Pinpoint the cell where the given text exists, returning its [x, y] midpoint coordinate. 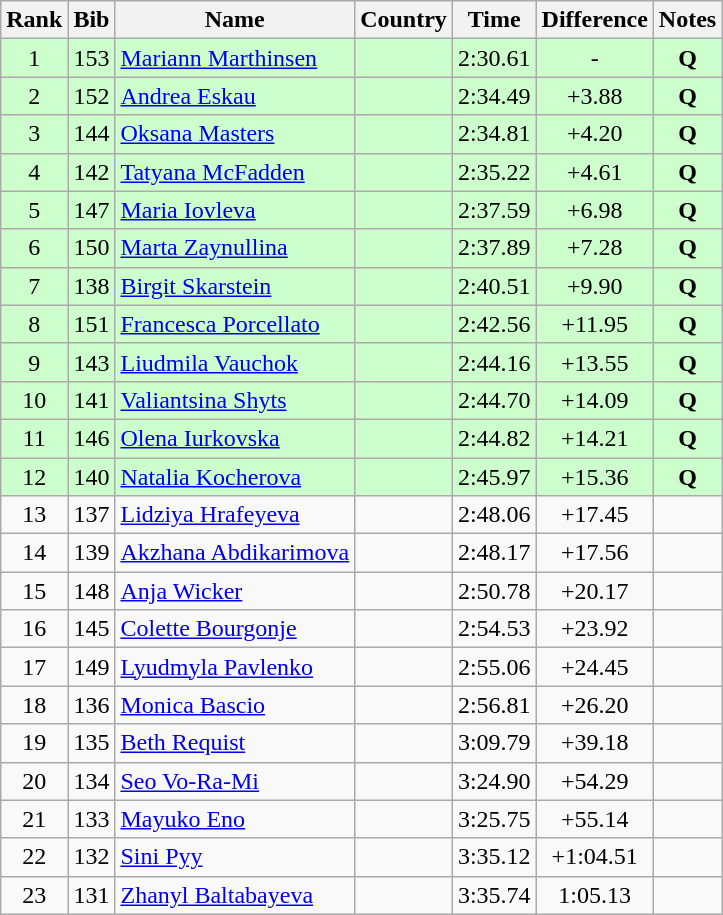
2:34.49 [494, 96]
133 [92, 819]
2:55.06 [494, 667]
150 [92, 248]
Lyudmyla Pavlenko [235, 667]
6 [34, 248]
2:45.97 [494, 477]
3:24.90 [494, 781]
19 [34, 743]
+13.55 [594, 362]
Mariann Marthinsen [235, 58]
151 [92, 324]
17 [34, 667]
2 [34, 96]
Colette Bourgonje [235, 629]
22 [34, 857]
13 [34, 515]
5 [34, 210]
+17.56 [594, 553]
Name [235, 20]
3:35.74 [494, 895]
2:44.16 [494, 362]
145 [92, 629]
2:40.51 [494, 286]
Monica Bascio [235, 705]
1:05.13 [594, 895]
+39.18 [594, 743]
3 [34, 134]
21 [34, 819]
146 [92, 438]
10 [34, 400]
Marta Zaynullina [235, 248]
2:54.53 [494, 629]
+15.36 [594, 477]
Time [494, 20]
136 [92, 705]
+14.21 [594, 438]
+20.17 [594, 591]
Andrea Eskau [235, 96]
137 [92, 515]
135 [92, 743]
148 [92, 591]
153 [92, 58]
+55.14 [594, 819]
+7.28 [594, 248]
Valiantsina Shyts [235, 400]
20 [34, 781]
3:25.75 [494, 819]
Bib [92, 20]
+17.45 [594, 515]
+23.92 [594, 629]
Beth Requist [235, 743]
8 [34, 324]
2:48.17 [494, 553]
Tatyana McFadden [235, 172]
3:09.79 [494, 743]
132 [92, 857]
+4.20 [594, 134]
141 [92, 400]
131 [92, 895]
15 [34, 591]
Oksana Masters [235, 134]
+1:04.51 [594, 857]
134 [92, 781]
Anja Wicker [235, 591]
+24.45 [594, 667]
4 [34, 172]
2:35.22 [494, 172]
9 [34, 362]
143 [92, 362]
Notes [687, 20]
3:35.12 [494, 857]
+11.95 [594, 324]
16 [34, 629]
+9.90 [594, 286]
+26.20 [594, 705]
2:48.06 [494, 515]
Mayuko Eno [235, 819]
1 [34, 58]
Rank [34, 20]
140 [92, 477]
Country [404, 20]
Olena Iurkovska [235, 438]
Akzhana Abdikarimova [235, 553]
149 [92, 667]
11 [34, 438]
142 [92, 172]
23 [34, 895]
2:34.81 [494, 134]
Liudmila Vauchok [235, 362]
+3.88 [594, 96]
Zhanyl Baltabayeva [235, 895]
12 [34, 477]
7 [34, 286]
Difference [594, 20]
2:44.82 [494, 438]
2:56.81 [494, 705]
152 [92, 96]
14 [34, 553]
+54.29 [594, 781]
Francesca Porcellato [235, 324]
2:30.61 [494, 58]
2:42.56 [494, 324]
- [594, 58]
139 [92, 553]
+6.98 [594, 210]
2:37.59 [494, 210]
+4.61 [594, 172]
2:37.89 [494, 248]
+14.09 [594, 400]
Birgit Skarstein [235, 286]
2:50.78 [494, 591]
147 [92, 210]
138 [92, 286]
Lidziya Hrafeyeva [235, 515]
18 [34, 705]
Natalia Kocherova [235, 477]
144 [92, 134]
2:44.70 [494, 400]
Maria Iovleva [235, 210]
Seo Vo-Ra-Mi [235, 781]
Sini Pyy [235, 857]
